From the cell containing the given text, extract its center point as [x, y] coordinate. 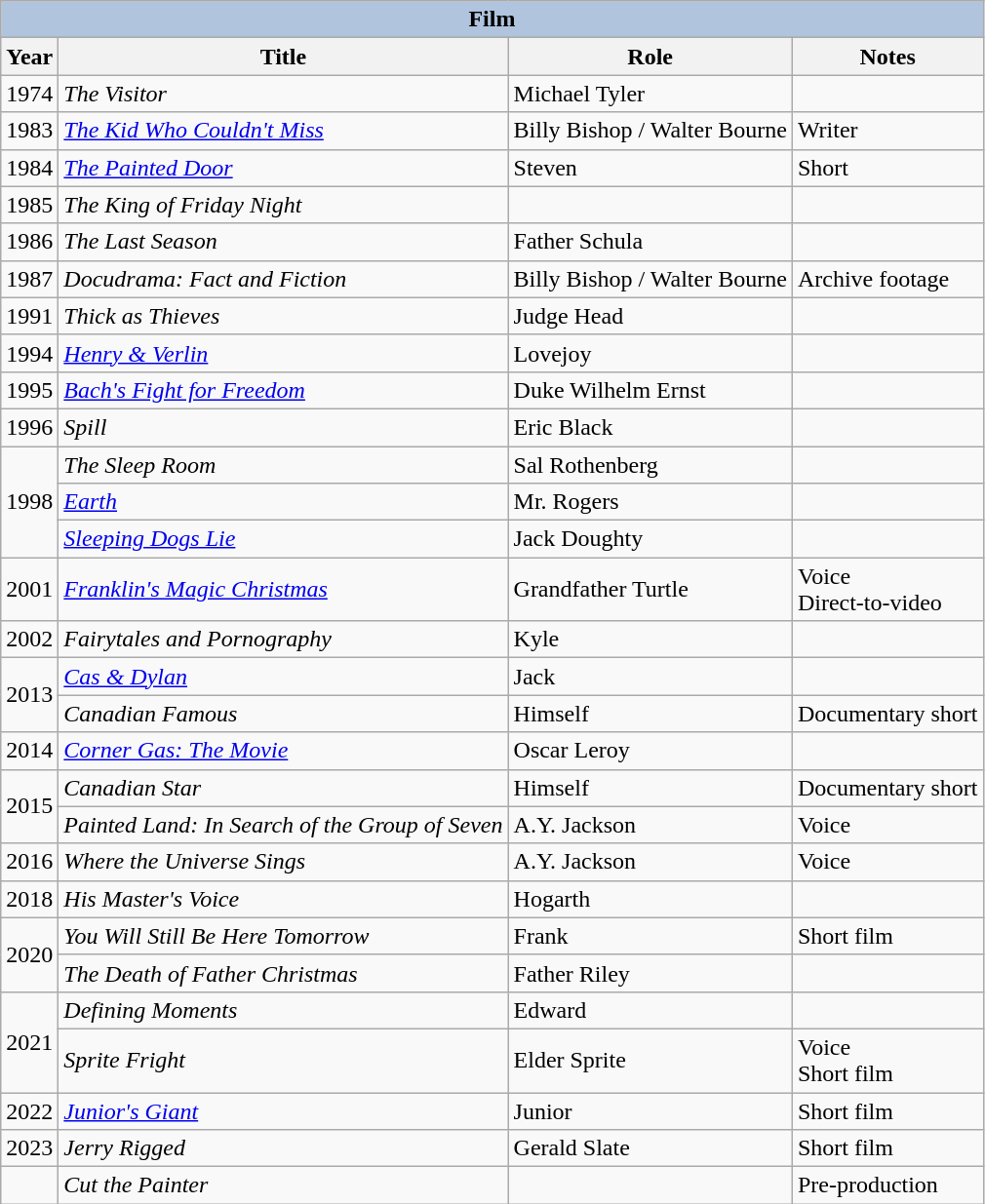
Defining Moments [283, 1010]
2018 [29, 899]
Eric Black [650, 427]
Mr. Rogers [650, 502]
Jack Doughty [650, 539]
1995 [29, 390]
His Master's Voice [283, 899]
Role [650, 57]
Father Schula [650, 242]
1994 [29, 353]
Kyle [650, 640]
The Sleep Room [283, 465]
Pre-production [887, 1185]
Canadian Famous [283, 714]
Thick as Thieves [283, 316]
2013 [29, 695]
Where the Universe Sings [283, 862]
Docudrama: Fact and Fiction [283, 279]
Duke Wilhelm Ernst [650, 390]
Notes [887, 57]
1986 [29, 242]
Henry & Verlin [283, 353]
Jack [650, 677]
2002 [29, 640]
2014 [29, 751]
Sal Rothenberg [650, 465]
2022 [29, 1110]
1987 [29, 279]
1991 [29, 316]
The Death of Father Christmas [283, 973]
1984 [29, 168]
Gerald Slate [650, 1148]
Elder Sprite [650, 1061]
Painted Land: In Search of the Group of Seven [283, 825]
Voice Direct-to-video [887, 589]
2015 [29, 806]
Bach's Fight for Freedom [283, 390]
2021 [29, 1041]
The Kid Who Couldn't Miss [283, 131]
2023 [29, 1148]
The King of Friday Night [283, 205]
Writer [887, 131]
Earth [283, 502]
The Visitor [283, 94]
Spill [283, 427]
Short [887, 168]
Corner Gas: The Movie [283, 751]
Junior's Giant [283, 1110]
Jerry Rigged [283, 1148]
Canadian Star [283, 788]
Junior [650, 1110]
Title [283, 57]
Voice Short film [887, 1061]
Film [492, 19]
Year [29, 57]
Sprite Fright [283, 1061]
1974 [29, 94]
Frank [650, 936]
Lovejoy [650, 353]
The Painted Door [283, 168]
2020 [29, 954]
2016 [29, 862]
1985 [29, 205]
Michael Tyler [650, 94]
1996 [29, 427]
Edward [650, 1010]
Grandfather Turtle [650, 589]
Franklin's Magic Christmas [283, 589]
1998 [29, 502]
Judge Head [650, 316]
Cas & Dylan [283, 677]
Fairytales and Pornography [283, 640]
The Last Season [283, 242]
Steven [650, 168]
Sleeping Dogs Lie [283, 539]
Archive footage [887, 279]
1983 [29, 131]
2001 [29, 589]
You Will Still Be Here Tomorrow [283, 936]
Hogarth [650, 899]
Father Riley [650, 973]
Cut the Painter [283, 1185]
Oscar Leroy [650, 751]
